Find where the given text appears and provide that cell's center as (x, y) coordinate. 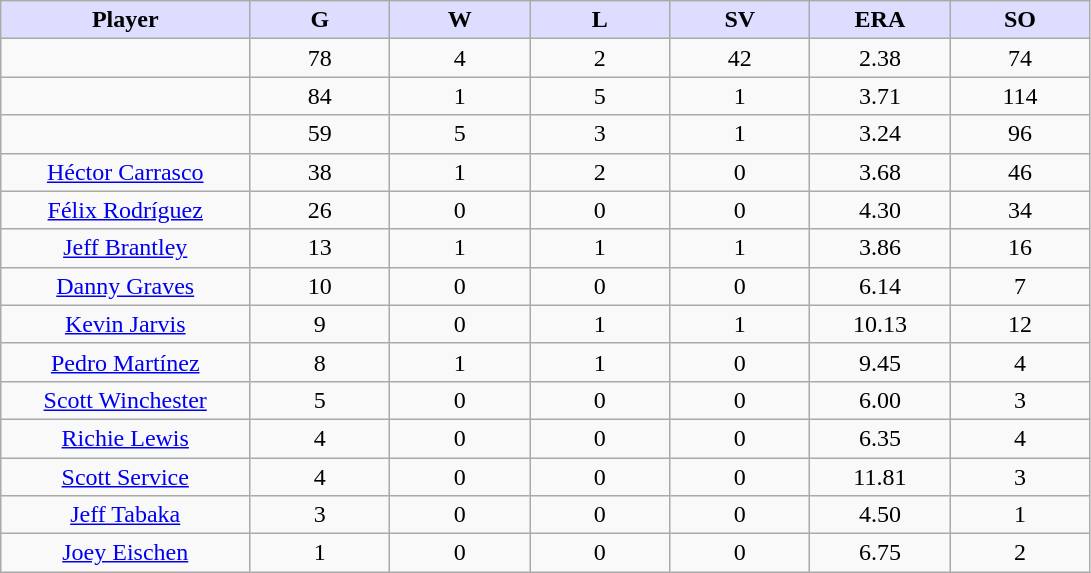
11.81 (880, 477)
3.86 (880, 248)
W (460, 20)
34 (1020, 210)
Pedro Martínez (126, 362)
38 (320, 172)
74 (1020, 58)
9 (320, 324)
SO (1020, 20)
Félix Rodríguez (126, 210)
8 (320, 362)
6.14 (880, 286)
6.35 (880, 438)
13 (320, 248)
7 (1020, 286)
G (320, 20)
9.45 (880, 362)
Scott Winchester (126, 400)
Héctor Carrasco (126, 172)
26 (320, 210)
3.71 (880, 96)
Jeff Brantley (126, 248)
16 (1020, 248)
Scott Service (126, 477)
10 (320, 286)
78 (320, 58)
114 (1020, 96)
4.30 (880, 210)
2.38 (880, 58)
Player (126, 20)
12 (1020, 324)
3.24 (880, 134)
Joey Eischen (126, 553)
96 (1020, 134)
46 (1020, 172)
Richie Lewis (126, 438)
59 (320, 134)
Danny Graves (126, 286)
10.13 (880, 324)
6.75 (880, 553)
Kevin Jarvis (126, 324)
84 (320, 96)
42 (740, 58)
4.50 (880, 515)
L (600, 20)
SV (740, 20)
Jeff Tabaka (126, 515)
3.68 (880, 172)
6.00 (880, 400)
ERA (880, 20)
